Determine the [x, y] coordinate at the center of the cell enclosing the given text.  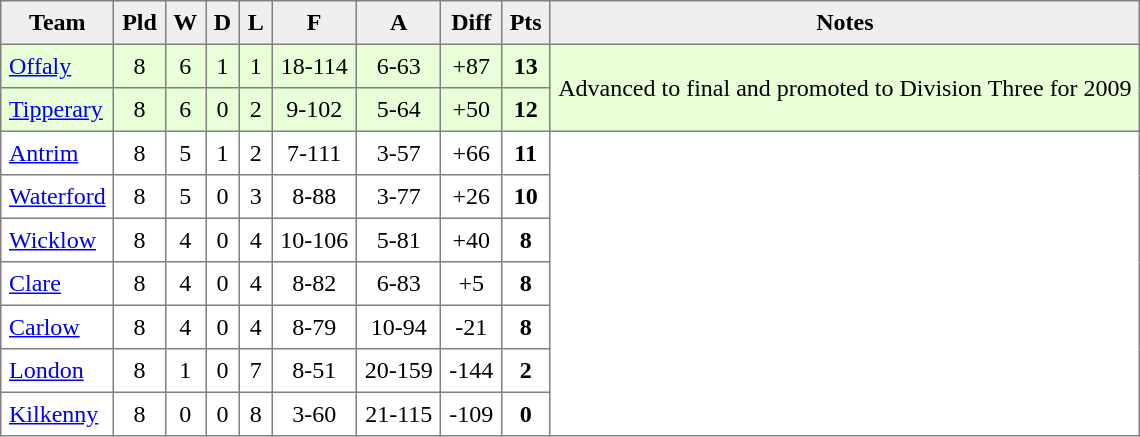
10-94 [398, 327]
8-88 [314, 197]
Clare [58, 284]
9-102 [314, 110]
Notes [845, 23]
Team [58, 23]
8-79 [314, 327]
+40 [471, 240]
A [398, 23]
London [58, 371]
8-82 [314, 284]
21-115 [398, 414]
6-83 [398, 284]
Tipperary [58, 110]
F [314, 23]
7-111 [314, 153]
Pld [140, 23]
Diff [471, 23]
3 [256, 197]
10 [525, 197]
3-57 [398, 153]
D [223, 23]
-21 [471, 327]
20-159 [398, 371]
Wicklow [58, 240]
+87 [471, 66]
5-64 [398, 110]
Waterford [58, 197]
+66 [471, 153]
7 [256, 371]
Pts [525, 23]
8-51 [314, 371]
+26 [471, 197]
13 [525, 66]
Advanced to final and promoted to Division Three for 2009 [845, 88]
-144 [471, 371]
5-81 [398, 240]
Antrim [58, 153]
Offaly [58, 66]
L [256, 23]
+5 [471, 284]
10-106 [314, 240]
6-63 [398, 66]
3-77 [398, 197]
12 [525, 110]
18-114 [314, 66]
11 [525, 153]
Kilkenny [58, 414]
-109 [471, 414]
3-60 [314, 414]
Carlow [58, 327]
+50 [471, 110]
W [185, 23]
